For the text-containing cell, return its midpoint in [X, Y] coordinate format. 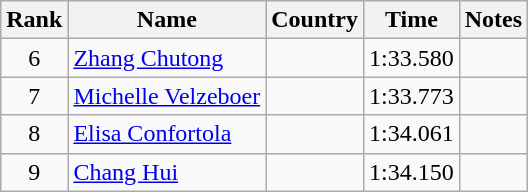
Country [315, 20]
Notes [493, 20]
1:34.150 [411, 172]
Zhang Chutong [167, 58]
Time [411, 20]
6 [34, 58]
Michelle Velzeboer [167, 96]
Rank [34, 20]
7 [34, 96]
1:34.061 [411, 134]
Elisa Confortola [167, 134]
8 [34, 134]
Name [167, 20]
1:33.580 [411, 58]
1:33.773 [411, 96]
9 [34, 172]
Chang Hui [167, 172]
